Locate the cell with the specified text and output its [X, Y] center coordinate. 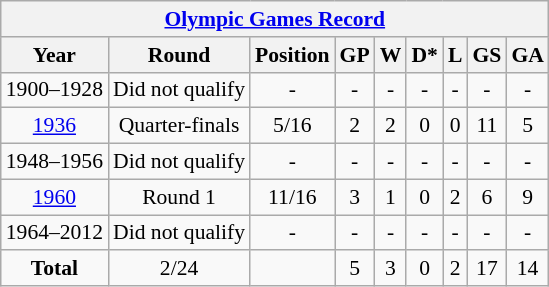
1936 [54, 126]
D* [424, 55]
11/16 [292, 197]
Olympic Games Record [275, 19]
Total [54, 269]
GP [355, 55]
5/16 [292, 126]
2/24 [179, 269]
W [391, 55]
11 [486, 126]
1960 [54, 197]
1900–1928 [54, 90]
GA [528, 55]
14 [528, 269]
Position [292, 55]
17 [486, 269]
L [456, 55]
1 [391, 197]
Year [54, 55]
Round [179, 55]
9 [528, 197]
1948–1956 [54, 162]
6 [486, 197]
1964–2012 [54, 233]
Quarter-finals [179, 126]
GS [486, 55]
Round 1 [179, 197]
